Pinpoint the cell where the given text exists, returning its [x, y] midpoint coordinate. 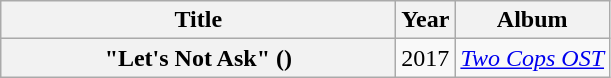
Year [426, 20]
Album [532, 20]
Two Cops OST [532, 58]
2017 [426, 58]
"Let's Not Ask" () [198, 58]
Title [198, 20]
